Locate the cell with the specified text and output its (x, y) center coordinate. 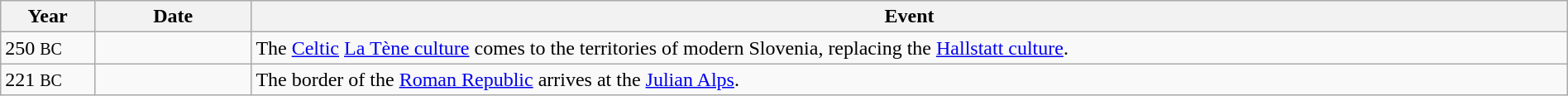
Date (172, 17)
250 BC (48, 48)
The border of the Roman Republic arrives at the Julian Alps. (910, 79)
Event (910, 17)
The Celtic La Tène culture comes to the territories of modern Slovenia, replacing the Hallstatt culture. (910, 48)
Year (48, 17)
221 BC (48, 79)
